Return [X, Y] of the center of cell containing provided text 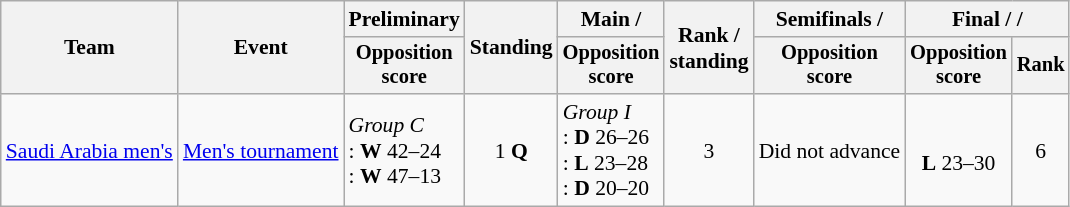
Did not advance [830, 150]
3 [708, 150]
Rank [1041, 66]
Final / / [987, 19]
Men's tournament [261, 150]
Standing [512, 48]
Event [261, 48]
Saudi Arabia men's [90, 150]
Main / [612, 19]
Rank / standing [708, 48]
L 23–30 [958, 150]
Preliminary [404, 19]
Group C: W 42–24: W 47–13 [404, 150]
6 [1041, 150]
1 Q [512, 150]
Semifinals / [830, 19]
Team [90, 48]
Group I: D 26–26: L 23–28: D 20–20 [612, 150]
